Determine the (x, y) coordinate at the center of the cell enclosing the given text.  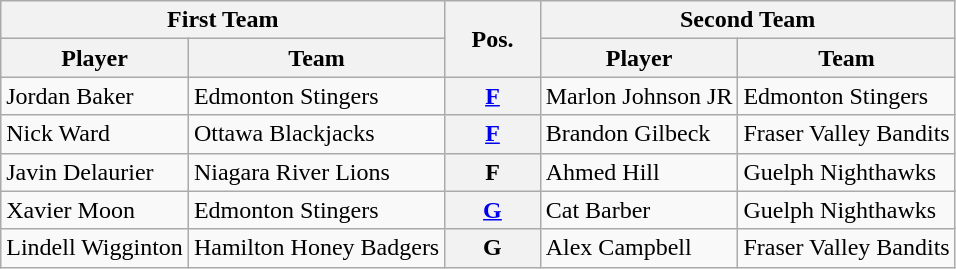
Second Team (748, 20)
Jordan Baker (95, 96)
Ottawa Blackjacks (316, 134)
Javin Delaurier (95, 172)
Brandon Gilbeck (639, 134)
Niagara River Lions (316, 172)
Cat Barber (639, 210)
First Team (223, 20)
Xavier Moon (95, 210)
Pos. (492, 39)
Lindell Wigginton (95, 248)
Marlon Johnson JR (639, 96)
Hamilton Honey Badgers (316, 248)
Alex Campbell (639, 248)
Nick Ward (95, 134)
Ahmed Hill (639, 172)
